Extract the (X, Y) coordinate from the center of the cell holding the provided text.  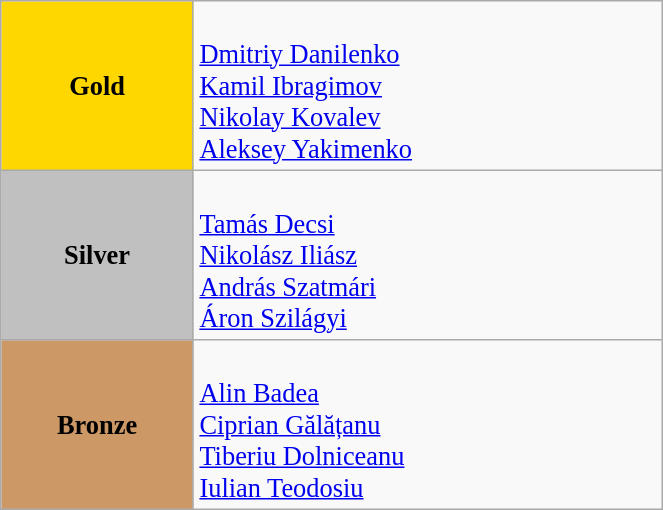
Dmitriy DanilenkoKamil IbragimovNikolay KovalevAleksey Yakimenko (428, 85)
Tamás DecsiNikolász IliászAndrás SzatmáriÁron Szilágyi (428, 255)
Gold (98, 85)
Bronze (98, 424)
Silver (98, 255)
Alin BadeaCiprian GălățanuTiberiu DolniceanuIulian Teodosiu (428, 424)
